For the text-containing cell, return its midpoint in (x, y) coordinate format. 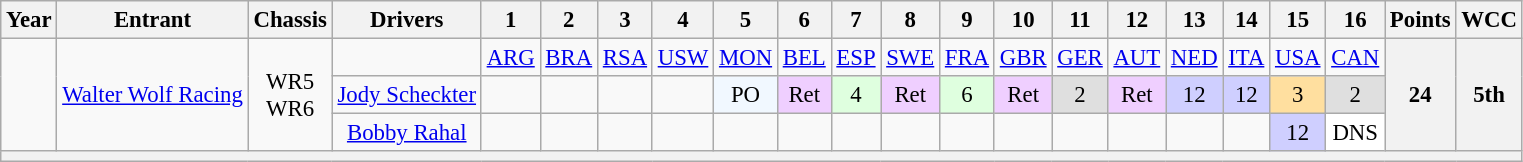
ARG (510, 58)
24 (1420, 96)
Entrant (152, 20)
5th (1489, 96)
AUT (1136, 58)
ITA (1246, 58)
PO (746, 95)
1 (510, 20)
BEL (804, 58)
NED (1194, 58)
Year (29, 20)
Walter Wolf Racing (152, 96)
FRA (968, 58)
5 (746, 20)
GBR (1022, 58)
USA (1298, 58)
14 (1246, 20)
Drivers (406, 20)
Points (1420, 20)
DNS (1356, 133)
Jody Scheckter (406, 95)
MON (746, 58)
RSA (624, 58)
USW (682, 58)
GER (1080, 58)
CAN (1356, 58)
8 (910, 20)
13 (1194, 20)
WCC (1489, 20)
11 (1080, 20)
Bobby Rahal (406, 133)
WR5WR6 (290, 96)
15 (1298, 20)
16 (1356, 20)
9 (968, 20)
7 (856, 20)
Chassis (290, 20)
BRA (568, 58)
ESP (856, 58)
SWE (910, 58)
10 (1022, 20)
